Search for the cell housing the specified text and yield its (x, y) center coordinate. 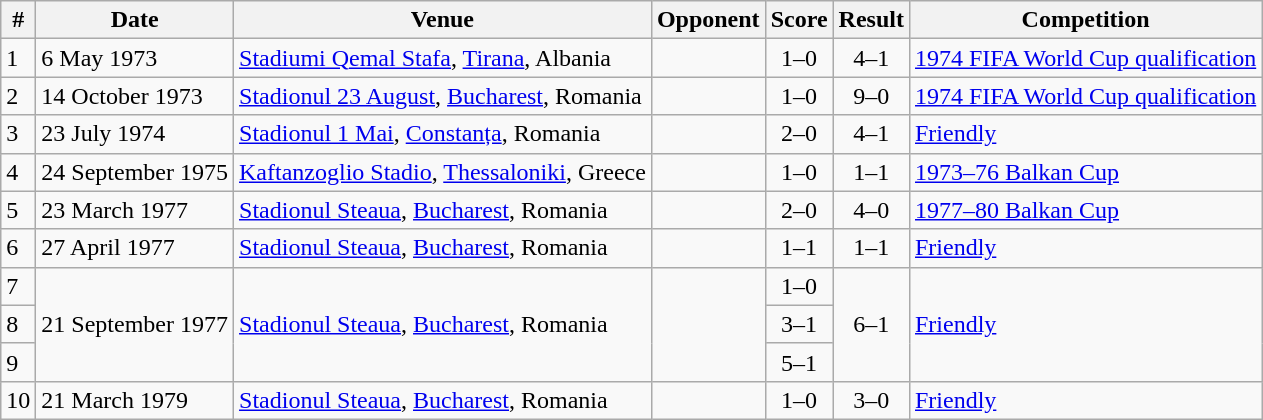
10 (18, 400)
6–1 (871, 324)
Date (135, 20)
5 (18, 210)
9 (18, 362)
4 (18, 172)
9–0 (871, 96)
Stadiumi Qemal Stafa, Tirana, Albania (443, 58)
3 (18, 134)
Result (871, 20)
6 (18, 248)
21 March 1979 (135, 400)
Competition (1085, 20)
5–1 (799, 362)
Kaftanzoglio Stadio, Thessaloniki, Greece (443, 172)
6 May 1973 (135, 58)
24 September 1975 (135, 172)
Opponent (708, 20)
2 (18, 96)
27 April 1977 (135, 248)
1977–80 Balkan Cup (1085, 210)
Stadionul 23 August, Bucharest, Romania (443, 96)
# (18, 20)
1973–76 Balkan Cup (1085, 172)
21 September 1977 (135, 324)
4–0 (871, 210)
Venue (443, 20)
Score (799, 20)
8 (18, 324)
Stadionul 1 Mai, Constanța, Romania (443, 134)
23 July 1974 (135, 134)
1 (18, 58)
3–1 (799, 324)
14 October 1973 (135, 96)
3–0 (871, 400)
23 March 1977 (135, 210)
7 (18, 286)
